Pinpoint the cell where the given text exists, returning its (x, y) midpoint coordinate. 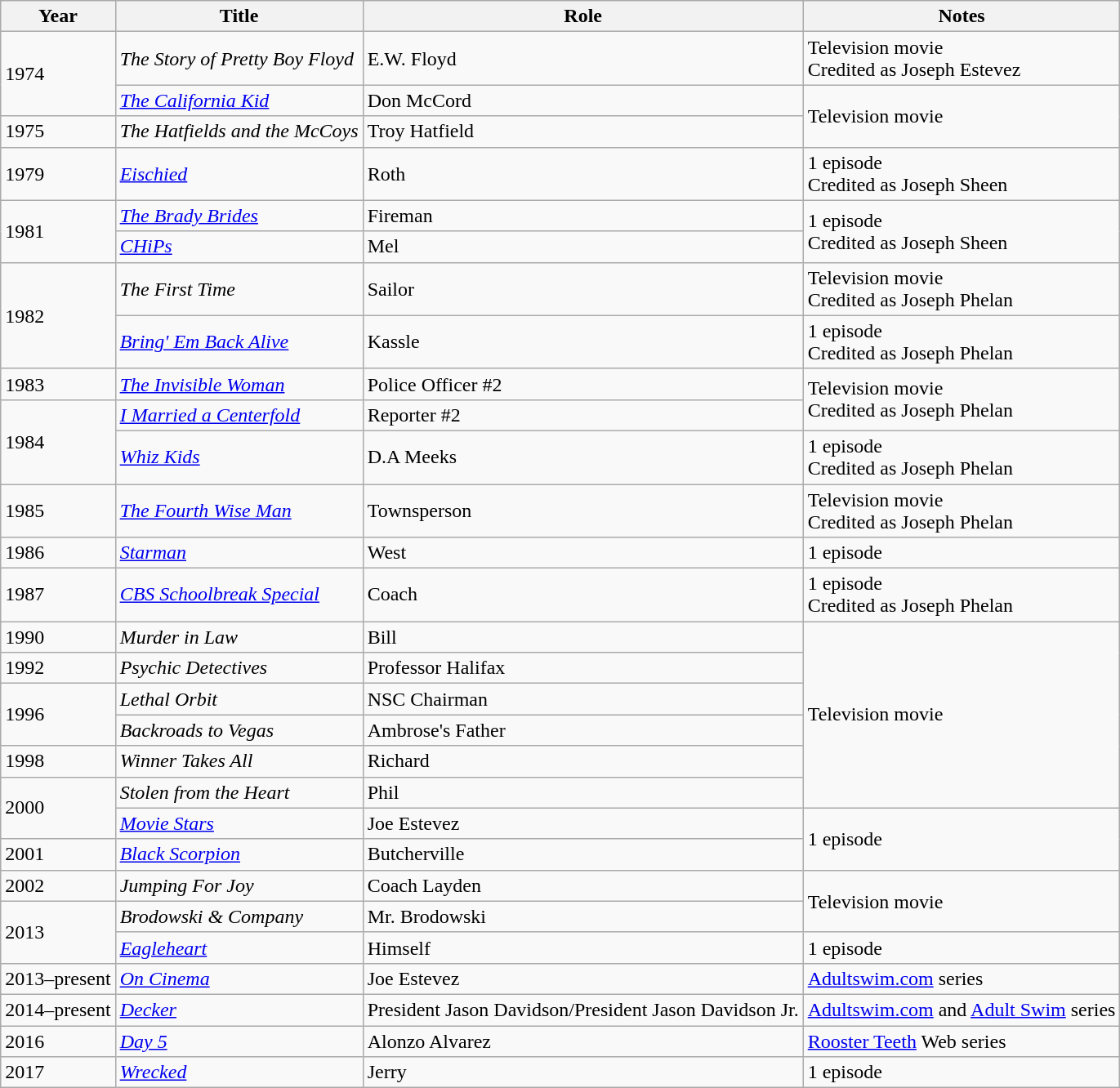
2001 (58, 854)
Movie Stars (239, 823)
The Hatfields and the McCoys (239, 132)
2013 (58, 932)
1984 (58, 441)
Role (583, 16)
Psychic Detectives (239, 668)
Rooster Teeth Web series (962, 1041)
Murder in Law (239, 637)
Reporter #2 (583, 415)
2013–present (58, 979)
Stolen from the Heart (239, 792)
Black Scorpion (239, 854)
1986 (58, 553)
Eagleheart (239, 948)
Himself (583, 948)
Jumping For Joy (239, 885)
Wrecked (239, 1072)
The California Kid (239, 100)
Mel (583, 247)
Adultswim.com series (962, 979)
1998 (58, 761)
Phil (583, 792)
Lethal Orbit (239, 699)
Eischied (239, 173)
West (583, 553)
Backroads to Vegas (239, 730)
The Fourth Wise Man (239, 510)
Notes (962, 16)
Troy Hatfield (583, 132)
NSC Chairman (583, 699)
Sailor (583, 289)
Bring' Em Back Alive (239, 341)
1992 (58, 668)
Year (58, 16)
The First Time (239, 289)
Mr. Brodowski (583, 916)
Television movieCredited as Joseph Estevez (962, 59)
1981 (58, 231)
1974 (58, 74)
Ambrose's Father (583, 730)
Adultswim.com and Adult Swim series (962, 1010)
Whiz Kids (239, 457)
The Story of Pretty Boy Floyd (239, 59)
1987 (58, 595)
Alonzo Alvarez (583, 1041)
Starman (239, 553)
Police Officer #2 (583, 384)
Jerry (583, 1072)
E.W. Floyd (583, 59)
Don McCord (583, 100)
2002 (58, 885)
1979 (58, 173)
Roth (583, 173)
I Married a Centerfold (239, 415)
2000 (58, 808)
Coach (583, 595)
1983 (58, 384)
D.A Meeks (583, 457)
On Cinema (239, 979)
Professor Halifax (583, 668)
2017 (58, 1072)
Winner Takes All (239, 761)
2014–present (58, 1010)
1975 (58, 132)
The Brady Brides (239, 216)
1982 (58, 315)
Butcherville (583, 854)
CBS Schoolbreak Special (239, 595)
1996 (58, 715)
Richard (583, 761)
Fireman (583, 216)
The Invisible Woman (239, 384)
1990 (58, 637)
Bill (583, 637)
Kassle (583, 341)
CHiPs (239, 247)
Decker (239, 1010)
Day 5 (239, 1041)
2016 (58, 1041)
Coach Layden (583, 885)
Brodowski & Company (239, 916)
Title (239, 16)
Townsperson (583, 510)
1985 (58, 510)
President Jason Davidson/President Jason Davidson Jr. (583, 1010)
